Capture the cell that displays the provided text and extract its [X, Y] central coordinate. 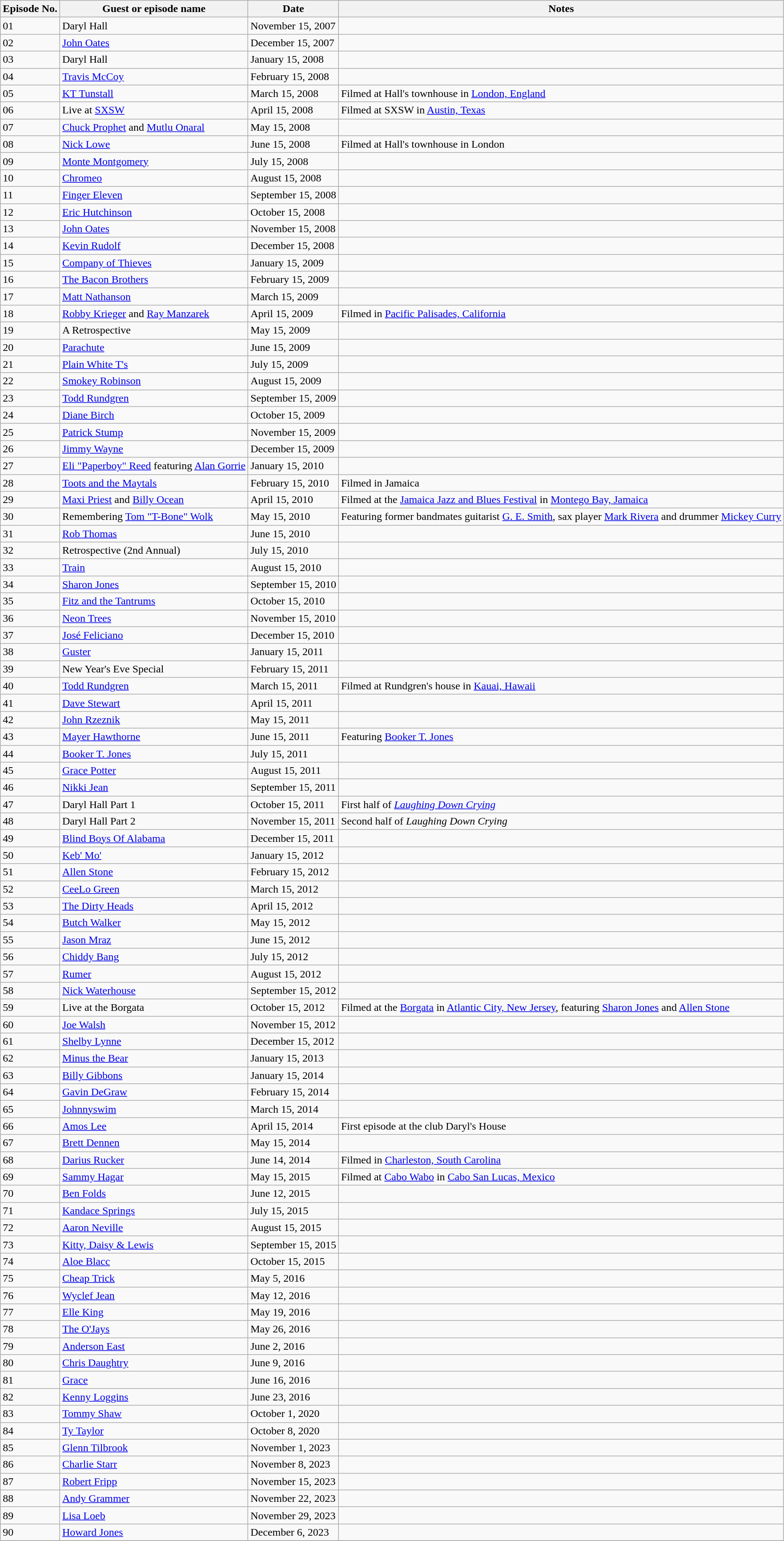
Tommy Shaw [154, 1414]
Retrospective (2nd Annual) [154, 551]
83 [30, 1414]
22 [30, 381]
October 1, 2020 [293, 1414]
January 15, 2008 [293, 60]
A Retrospective [154, 330]
28 [30, 483]
June 14, 2014 [293, 1160]
79 [30, 1346]
May 15, 2014 [293, 1143]
65 [30, 1109]
76 [30, 1296]
June 16, 2016 [293, 1380]
59 [30, 1007]
November 15, 2011 [293, 821]
67 [30, 1143]
November 15, 2012 [293, 1024]
The Bacon Brothers [154, 280]
Amos Lee [154, 1126]
August 15, 2012 [293, 974]
Rumer [154, 974]
May 15, 2009 [293, 330]
Elle King [154, 1312]
Gavin DeGraw [154, 1092]
Butch Walker [154, 923]
Filmed at SXSW in Austin, Texas [561, 110]
Nick Waterhouse [154, 990]
December 15, 2009 [293, 449]
84 [30, 1431]
07 [30, 127]
April 15, 2009 [293, 314]
16 [30, 280]
43 [30, 736]
Fitz and the Tantrums [154, 601]
Chiddy Bang [154, 957]
Allen Stone [154, 872]
May 15, 2015 [293, 1177]
Kitty, Daisy & Lewis [154, 1244]
June 2, 2016 [293, 1346]
73 [30, 1244]
10 [30, 178]
April 15, 2011 [293, 703]
Parachute [154, 347]
Kandace Springs [154, 1211]
October 15, 2009 [293, 415]
January 15, 2009 [293, 263]
July 15, 2015 [293, 1211]
Guest or episode name [154, 9]
68 [30, 1160]
Diane Birch [154, 415]
Aloe Blacc [154, 1261]
23 [30, 398]
Second half of Laughing Down Crying [561, 821]
Wyclef Jean [154, 1296]
Robby Krieger and Ray Manzarek [154, 314]
Charlie Starr [154, 1465]
58 [30, 990]
Robert Fripp [154, 1481]
August 15, 2011 [293, 771]
24 [30, 415]
18 [30, 314]
48 [30, 821]
Filmed in Jamaica [561, 483]
November 15, 2007 [293, 26]
56 [30, 957]
May 19, 2016 [293, 1312]
78 [30, 1329]
50 [30, 855]
Rob Thomas [154, 534]
Live at the Borgata [154, 1007]
Chromeo [154, 178]
May 12, 2016 [293, 1296]
27 [30, 466]
April 15, 2008 [293, 110]
Filmed at Cabo Wabo in Cabo San Lucas, Mexico [561, 1177]
November 1, 2023 [293, 1448]
89 [30, 1515]
October 8, 2020 [293, 1431]
38 [30, 652]
CeeLo Green [154, 889]
Billy Gibbons [154, 1075]
Remembering Tom "T-Bone" Wolk [154, 517]
January 15, 2011 [293, 652]
Aaron Neville [154, 1227]
Maxi Priest and Billy Ocean [154, 500]
February 15, 2009 [293, 280]
Chris Daughtry [154, 1363]
46 [30, 788]
November 8, 2023 [293, 1465]
31 [30, 534]
Johnnyswim [154, 1109]
40 [30, 686]
May 26, 2016 [293, 1329]
Daryl Hall Part 2 [154, 821]
Cheap Trick [154, 1278]
Guster [154, 652]
October 15, 2012 [293, 1007]
February 15, 2008 [293, 76]
85 [30, 1448]
The Dirty Heads [154, 906]
August 15, 2009 [293, 381]
Notes [561, 9]
December 15, 2008 [293, 246]
September 15, 2009 [293, 398]
Date [293, 9]
December 15, 2010 [293, 635]
33 [30, 567]
January 15, 2013 [293, 1058]
04 [30, 76]
March 15, 2012 [293, 889]
87 [30, 1481]
July 15, 2009 [293, 364]
09 [30, 161]
New Year's Eve Special [154, 669]
May 15, 2010 [293, 517]
Train [154, 567]
Patrick Stump [154, 432]
November 22, 2023 [293, 1498]
05 [30, 93]
August 15, 2015 [293, 1227]
30 [30, 517]
June 15, 2012 [293, 940]
02 [30, 43]
Eli "Paperboy" Reed featuring Alan Gorrie [154, 466]
71 [30, 1211]
December 6, 2023 [293, 1532]
Chuck Prophet and Mutlu Onaral [154, 127]
Filmed in Pacific Palisades, California [561, 314]
Ty Taylor [154, 1431]
June 23, 2016 [293, 1397]
May 15, 2008 [293, 127]
26 [30, 449]
December 15, 2007 [293, 43]
Filmed at Rundgren's house in Kauai, Hawaii [561, 686]
55 [30, 940]
Anderson East [154, 1346]
Booker T. Jones [154, 754]
June 15, 2008 [293, 144]
Filmed at Hall's townhouse in London [561, 144]
January 15, 2010 [293, 466]
70 [30, 1194]
Smokey Robinson [154, 381]
Live at SXSW [154, 110]
John Rzeznik [154, 720]
Keb' Mo' [154, 855]
October 15, 2008 [293, 212]
51 [30, 872]
September 15, 2012 [293, 990]
March 15, 2008 [293, 93]
21 [30, 364]
July 15, 2010 [293, 551]
15 [30, 263]
The O'Jays [154, 1329]
13 [30, 229]
Jason Mraz [154, 940]
Company of Thieves [154, 263]
August 15, 2008 [293, 178]
November 15, 2023 [293, 1481]
Grace [154, 1380]
Monte Montgomery [154, 161]
57 [30, 974]
Kevin Rudolf [154, 246]
Toots and the Maytals [154, 483]
69 [30, 1177]
March 15, 2011 [293, 686]
Featuring former bandmates guitarist G. E. Smith, sax player Mark Rivera and drummer Mickey Curry [561, 517]
61 [30, 1042]
First episode at the club Daryl's House [561, 1126]
Daryl Hall Part 1 [154, 805]
Darius Rucker [154, 1160]
77 [30, 1312]
01 [30, 26]
Minus the Bear [154, 1058]
June 15, 2010 [293, 534]
February 15, 2014 [293, 1092]
19 [30, 330]
July 15, 2008 [293, 161]
75 [30, 1278]
December 15, 2012 [293, 1042]
January 15, 2012 [293, 855]
36 [30, 618]
45 [30, 771]
Filmed at the Jamaica Jazz and Blues Festival in Montego Bay, Jamaica [561, 500]
October 15, 2011 [293, 805]
February 15, 2012 [293, 872]
September 15, 2010 [293, 584]
32 [30, 551]
Ben Folds [154, 1194]
80 [30, 1363]
74 [30, 1261]
06 [30, 110]
December 15, 2011 [293, 838]
Brett Dennen [154, 1143]
September 15, 2008 [293, 195]
Travis McCoy [154, 76]
Jimmy Wayne [154, 449]
April 15, 2010 [293, 500]
29 [30, 500]
Filmed at the Borgata in Atlantic City, New Jersey, featuring Sharon Jones and Allen Stone [561, 1007]
Finger Eleven [154, 195]
March 15, 2009 [293, 297]
Sammy Hagar [154, 1177]
82 [30, 1397]
37 [30, 635]
49 [30, 838]
Dave Stewart [154, 703]
November 29, 2023 [293, 1515]
90 [30, 1532]
Episode No. [30, 9]
12 [30, 212]
53 [30, 906]
Filmed in Charleston, South Carolina [561, 1160]
Eric Hutchinson [154, 212]
86 [30, 1465]
Featuring Booker T. Jones [561, 736]
64 [30, 1092]
Blind Boys Of Alabama [154, 838]
Matt Nathanson [154, 297]
May 15, 2012 [293, 923]
Joe Walsh [154, 1024]
Mayer Hawthorne [154, 736]
Plain White T's [154, 364]
January 15, 2014 [293, 1075]
62 [30, 1058]
88 [30, 1498]
42 [30, 720]
Filmed at Hall's townhouse in London, England [561, 93]
May 5, 2016 [293, 1278]
72 [30, 1227]
52 [30, 889]
47 [30, 805]
March 15, 2014 [293, 1109]
July 15, 2011 [293, 754]
25 [30, 432]
October 15, 2015 [293, 1261]
November 15, 2008 [293, 229]
41 [30, 703]
Nikki Jean [154, 788]
Kenny Loggins [154, 1397]
First half of Laughing Down Crying [561, 805]
April 15, 2012 [293, 906]
November 15, 2010 [293, 618]
June 9, 2016 [293, 1363]
Lisa Loeb [154, 1515]
Glenn Tilbrook [154, 1448]
20 [30, 347]
44 [30, 754]
Shelby Lynne [154, 1042]
Sharon Jones [154, 584]
February 15, 2011 [293, 669]
September 15, 2015 [293, 1244]
August 15, 2010 [293, 567]
03 [30, 60]
June 15, 2009 [293, 347]
81 [30, 1380]
Neon Trees [154, 618]
July 15, 2012 [293, 957]
35 [30, 601]
Grace Potter [154, 771]
14 [30, 246]
34 [30, 584]
63 [30, 1075]
February 15, 2010 [293, 483]
April 15, 2014 [293, 1126]
June 15, 2011 [293, 736]
66 [30, 1126]
May 15, 2011 [293, 720]
KT Tunstall [154, 93]
60 [30, 1024]
17 [30, 297]
11 [30, 195]
Andy Grammer [154, 1498]
September 15, 2011 [293, 788]
November 15, 2009 [293, 432]
08 [30, 144]
Nick Lowe [154, 144]
José Feliciano [154, 635]
39 [30, 669]
54 [30, 923]
October 15, 2010 [293, 601]
Howard Jones [154, 1532]
June 12, 2015 [293, 1194]
